Locate the cell with the specified text and output its [X, Y] center coordinate. 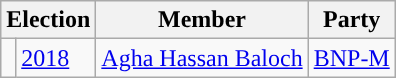
2018 [56, 58]
Agha Hassan Baloch [202, 58]
Election [48, 20]
Party [352, 20]
Member [202, 20]
BNP-M [352, 58]
